Identify which cell holds the provided text, then report its [x, y] central coordinate. 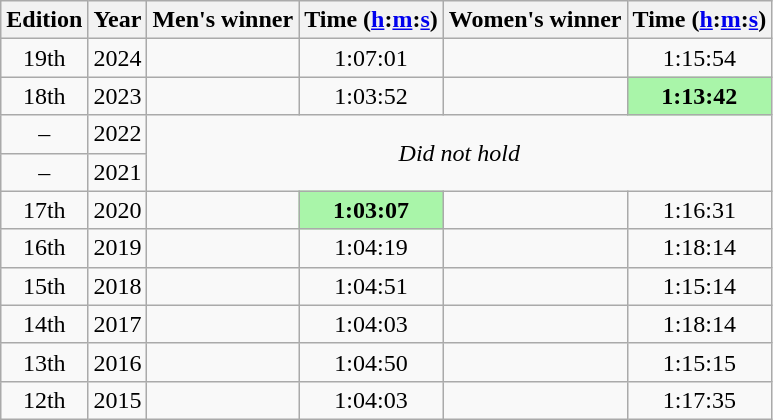
1:04:19 [372, 248]
2023 [118, 96]
15th [44, 286]
1:17:35 [700, 400]
1:15:15 [700, 362]
14th [44, 324]
16th [44, 248]
1:04:51 [372, 286]
18th [44, 96]
1:13:42 [700, 96]
1:15:54 [700, 58]
2019 [118, 248]
2024 [118, 58]
1:03:52 [372, 96]
2020 [118, 210]
1:07:01 [372, 58]
1:15:14 [700, 286]
1:04:50 [372, 362]
2018 [118, 286]
1:03:07 [372, 210]
2021 [118, 172]
12th [44, 400]
2022 [118, 134]
Women's winner [535, 20]
2015 [118, 400]
2016 [118, 362]
19th [44, 58]
17th [44, 210]
2017 [118, 324]
Did not hold [460, 153]
Men's winner [223, 20]
1:16:31 [700, 210]
Year [118, 20]
13th [44, 362]
Edition [44, 20]
